From the cell containing the given text, extract its center point as [X, Y] coordinate. 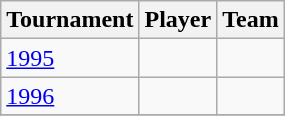
Tournament [70, 20]
Player [178, 20]
Team [251, 20]
1995 [70, 58]
1996 [70, 96]
